Return the (x, y) coordinate for the center point of the cell that contains the specified text.  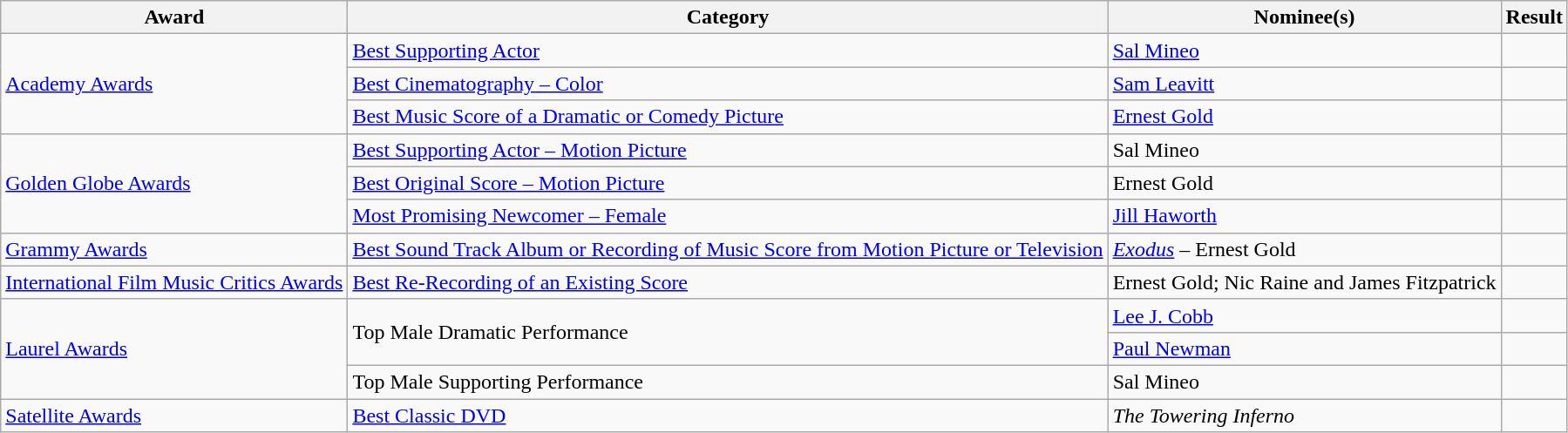
Nominee(s) (1304, 17)
Best Cinematography – Color (728, 84)
Ernest Gold; Nic Raine and James Fitzpatrick (1304, 282)
Best Music Score of a Dramatic or Comedy Picture (728, 117)
Result (1534, 17)
Award (174, 17)
Best Supporting Actor – Motion Picture (728, 150)
Laurel Awards (174, 348)
Golden Globe Awards (174, 183)
Exodus – Ernest Gold (1304, 249)
Jill Haworth (1304, 216)
Best Sound Track Album or Recording of Music Score from Motion Picture or Television (728, 249)
Top Male Supporting Performance (728, 382)
Satellite Awards (174, 416)
Grammy Awards (174, 249)
Lee J. Cobb (1304, 315)
International Film Music Critics Awards (174, 282)
Top Male Dramatic Performance (728, 332)
Sam Leavitt (1304, 84)
Category (728, 17)
Best Re-Recording of an Existing Score (728, 282)
Best Classic DVD (728, 416)
Best Original Score – Motion Picture (728, 183)
Most Promising Newcomer – Female (728, 216)
The Towering Inferno (1304, 416)
Academy Awards (174, 84)
Best Supporting Actor (728, 51)
Paul Newman (1304, 348)
